Identify which cell holds the provided text, then report its [X, Y] central coordinate. 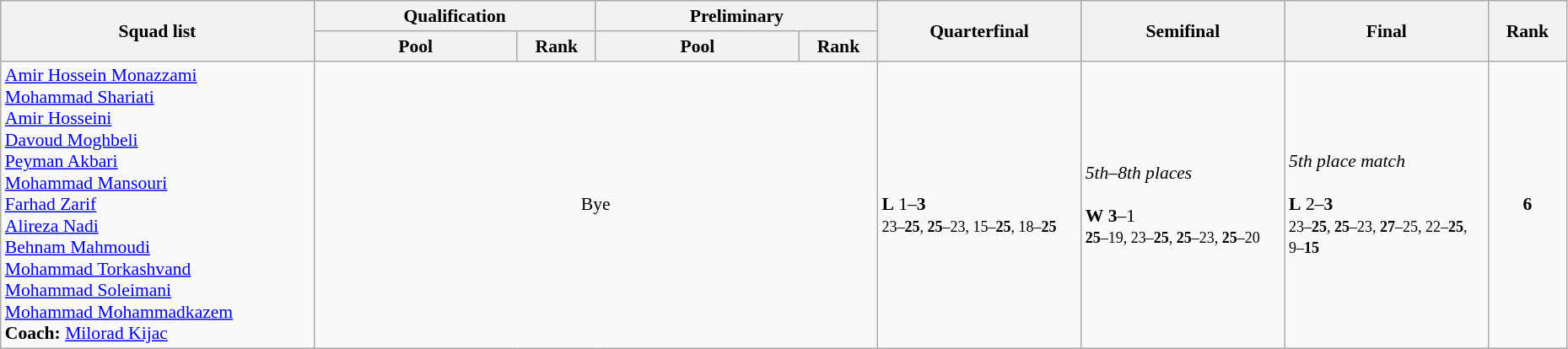
Bye [595, 205]
L 1–323–25, 25–23, 15–25, 18–25 [978, 205]
Quarterfinal [978, 30]
5th place matchL 2–323–25, 25–23, 27–25, 22–25, 9–15 [1387, 205]
6 [1527, 205]
Squad list [157, 30]
Semifinal [1183, 30]
Qualification [455, 16]
Final [1387, 30]
5th–8th placesW 3–125–19, 23–25, 25–23, 25–20 [1183, 205]
Preliminary [736, 16]
